For the text-containing cell, return its midpoint in (X, Y) coordinate format. 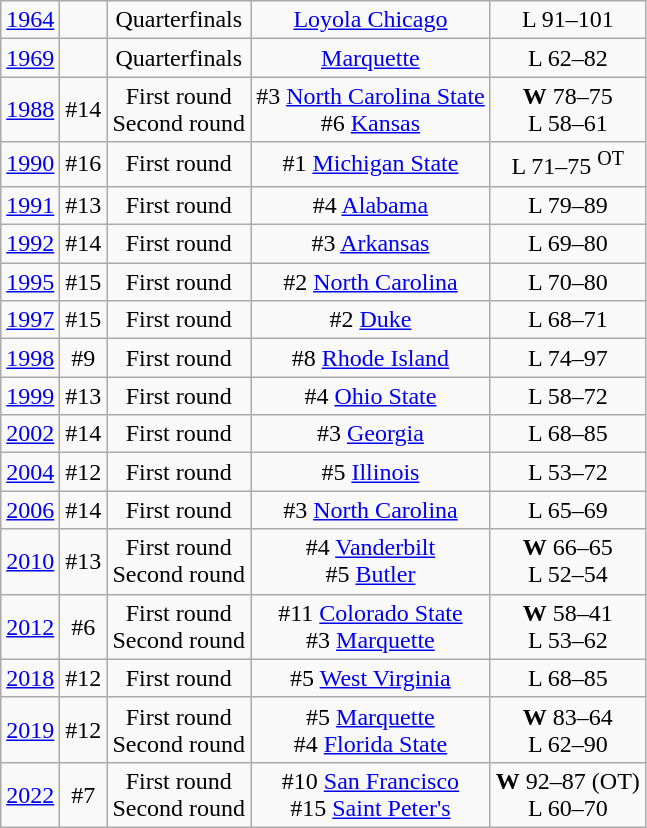
L 65–69 (568, 510)
2006 (30, 510)
#5 West Virginia (371, 678)
L 70–80 (568, 282)
W 83–64L 62–90 (568, 730)
#4 Ohio State (371, 396)
2022 (30, 794)
L 58–72 (568, 396)
1969 (30, 58)
W 78–75L 58–61 (568, 110)
1990 (30, 164)
L 68–71 (568, 320)
#3 North Carolina State #6 Kansas (371, 110)
#4 Alabama (371, 205)
2019 (30, 730)
2012 (30, 626)
Loyola Chicago (371, 20)
1998 (30, 358)
1992 (30, 244)
#1 Michigan State (371, 164)
1999 (30, 396)
2002 (30, 434)
W 92–87 (OT) L 60–70 (568, 794)
#3 Georgia (371, 434)
#4 Vanderbilt#5 Butler (371, 562)
2004 (30, 472)
#6 (84, 626)
#11 Colorado State#3 Marquette (371, 626)
2018 (30, 678)
1995 (30, 282)
2010 (30, 562)
L 74–97 (568, 358)
#7 (84, 794)
#5 Illinois (371, 472)
#8 Rhode Island (371, 358)
Marquette (371, 58)
L 91–101 (568, 20)
W 66–65 L 52–54 (568, 562)
#3 Arkansas (371, 244)
W 58–41 L 53–62 (568, 626)
L 53–72 (568, 472)
#2 Duke (371, 320)
L 71–75 OT (568, 164)
L 79–89 (568, 205)
L 62–82 (568, 58)
1997 (30, 320)
#9 (84, 358)
#10 San Francisco #15 Saint Peter's (371, 794)
1964 (30, 20)
1991 (30, 205)
#3 North Carolina (371, 510)
L 69–80 (568, 244)
#5 Marquette #4 Florida State (371, 730)
1988 (30, 110)
#16 (84, 164)
#2 North Carolina (371, 282)
